Search for the cell housing the specified text and yield its (X, Y) center coordinate. 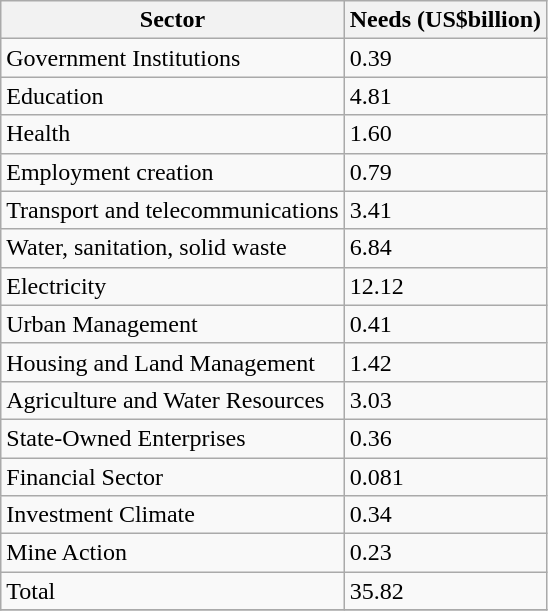
Needs (US$billion) (445, 20)
Urban Management (172, 324)
0.081 (445, 477)
0.41 (445, 324)
Government Institutions (172, 58)
1.42 (445, 362)
0.36 (445, 438)
35.82 (445, 591)
6.84 (445, 248)
Electricity (172, 286)
0.23 (445, 553)
Housing and Land Management (172, 362)
Financial Sector (172, 477)
Water, sanitation, solid waste (172, 248)
Employment creation (172, 172)
Sector (172, 20)
Transport and telecommunications (172, 210)
1.60 (445, 134)
4.81 (445, 96)
Mine Action (172, 553)
0.39 (445, 58)
Investment Climate (172, 515)
3.03 (445, 400)
Health (172, 134)
State-Owned Enterprises (172, 438)
Total (172, 591)
Education (172, 96)
3.41 (445, 210)
Agriculture and Water Resources (172, 400)
0.79 (445, 172)
12.12 (445, 286)
0.34 (445, 515)
